Return (x, y) of the center of cell containing provided text 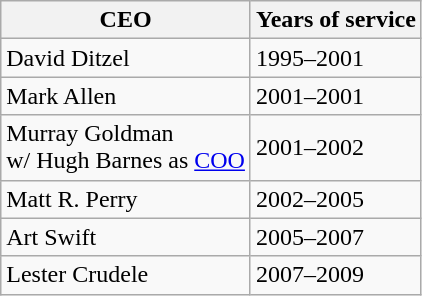
Matt R. Perry (126, 199)
Years of service (336, 20)
Mark Allen (126, 96)
Murray Goldmanw/ Hugh Barnes as COO (126, 148)
2005–2007 (336, 237)
Lester Crudele (126, 275)
David Ditzel (126, 58)
Art Swift (126, 237)
2001–2002 (336, 148)
2007–2009 (336, 275)
1995–2001 (336, 58)
2001–2001 (336, 96)
2002–2005 (336, 199)
CEO (126, 20)
